Return [X, Y] of the center of cell containing provided text 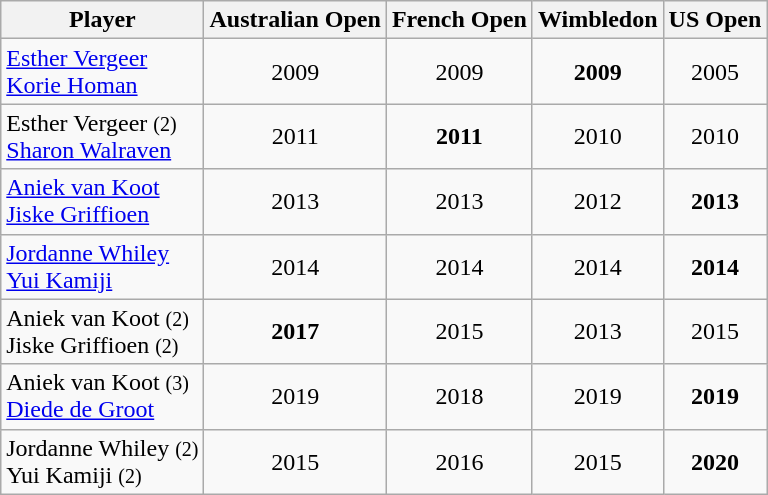
Aniek van Koot (3) Diede de Groot [102, 396]
2020 [715, 462]
Esther Vergeer (2) Sharon Walraven [102, 136]
2018 [459, 396]
Aniek van Koot Jiske Griffioen [102, 202]
2016 [459, 462]
Aniek van Koot (2) Jiske Griffioen (2) [102, 332]
French Open [459, 20]
2012 [598, 202]
Jordanne Whiley (2) Yui Kamiji (2) [102, 462]
Esther Vergeer Korie Homan [102, 72]
US Open [715, 20]
2005 [715, 72]
Player [102, 20]
2017 [295, 332]
Wimbledon [598, 20]
Jordanne Whiley Yui Kamiji [102, 266]
Australian Open [295, 20]
